Scan for the cell matching the given text and deliver its [x, y] coordinate at center. 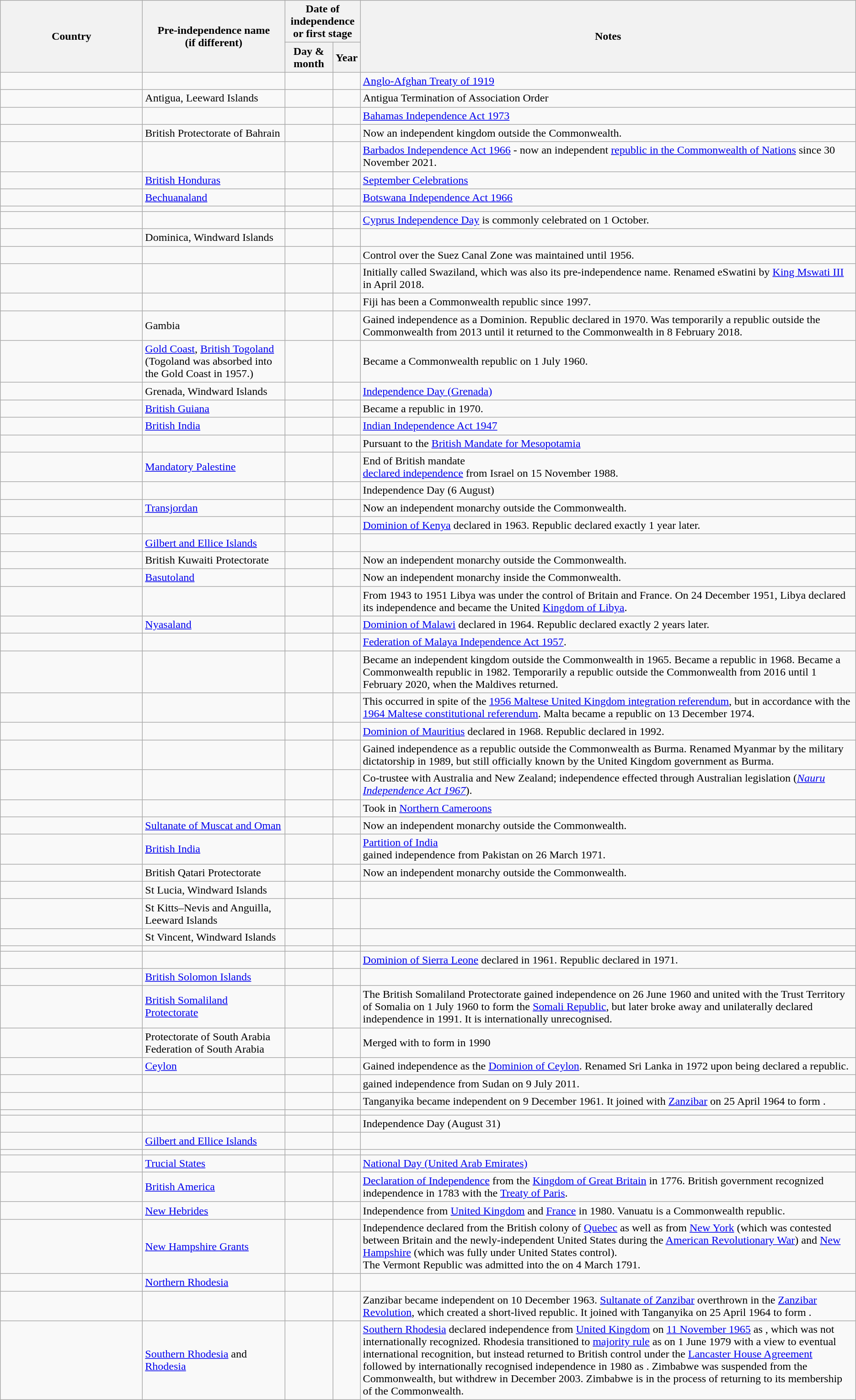
Botswana Independence Act 1966 [608, 197]
Dominion of Malawi declared in 1964. Republic declared exactly 2 years later. [608, 625]
British Kuwaiti Protectorate [214, 560]
Trucial States [214, 1163]
Co-trustee with Australia and New Zealand; independence effected through Australian legislation (Nauru Independence Act 1967). [608, 784]
National Day (United Arab Emirates) [608, 1163]
New Hampshire Grants [214, 1246]
Northern Rhodesia [214, 1282]
Anglo-Afghan Treaty of 1919 [608, 81]
Independence Day (Grenada) [608, 391]
Southern Rhodesia and Rhodesia [214, 1360]
Merged with to form in 1990 [608, 1043]
Partition of India gained independence from Pakistan on 26 March 1971. [608, 849]
New Hebrides [214, 1210]
Barbados Independence Act 1966 - now an independent republic in the Commonwealth of Nations since 30 November 2021. [608, 156]
Pre-independence name(if different) [214, 37]
End of British mandate declared independence from Israel on 15 November 1988. [608, 467]
Sultanate of Muscat and Oman [214, 825]
Tanganyika became independent on 9 December 1961. It joined with Zanzibar on 25 April 1964 to form . [608, 1101]
British Somaliland Protectorate [214, 1007]
Protectorate of South ArabiaFederation of South Arabia [214, 1043]
British Solomon Islands [214, 977]
Control over the Suez Canal Zone was maintained until 1956. [608, 255]
Initially called Swaziland, which was also its pre-independence name. Renamed eSwatini by King Mswati III in April 2018. [608, 279]
Nyasaland [214, 625]
Ceylon [214, 1066]
Grenada, Windward Islands [214, 391]
St Vincent, Windward Islands [214, 937]
Became a Commonwealth republic on 1 July 1960. [608, 362]
September Celebrations [608, 180]
Became a republic in 1970. [608, 409]
Indian Independence Act 1947 [608, 426]
Day & month [309, 58]
Now an independent kingdom outside the Commonwealth. [608, 133]
Country [71, 37]
Declaration of Independence from the Kingdom of Great Britain in 1776. British government recognized independence in 1783 with the Treaty of Paris. [608, 1187]
Took in Northern Cameroons [608, 808]
Now an independent monarchy inside the Commonwealth. [608, 577]
British Guiana [214, 409]
British Qatari Protectorate [214, 873]
Antigua, Leeward Islands [214, 98]
Gambia [214, 325]
Fiji has been a Commonwealth republic since 1997. [608, 302]
Mandatory Palestine [214, 467]
Date of independenceor first stage [323, 21]
Year [347, 58]
St Lucia, Windward Islands [214, 890]
Dominion of Kenya declared in 1963. Republic declared exactly 1 year later. [608, 525]
Dominion of Sierra Leone declared in 1961. Republic declared in 1971. [608, 959]
Federation of Malaya Independence Act 1957. [608, 642]
St Kitts–Nevis and Anguilla, Leeward Islands [214, 913]
Bechuanaland [214, 197]
Notes [608, 37]
British America [214, 1187]
Bahamas Independence Act 1973 [608, 116]
British Honduras [214, 180]
Gained independence as the Dominion of Ceylon. Renamed Sri Lanka in 1972 upon being declared a republic. [608, 1066]
gained independence from Sudan on 9 July 2011. [608, 1084]
Dominica, Windward Islands [214, 237]
Independence Day (August 31) [608, 1123]
British Protectorate of Bahrain [214, 133]
Antigua Termination of Association Order [608, 98]
Pursuant to the British Mandate for Mesopotamia [608, 443]
Independence from United Kingdom and France in 1980. Vanuatu is a Commonwealth republic. [608, 1210]
Transjordan [214, 508]
Gold Coast, British Togoland (Togoland was absorbed into the Gold Coast in 1957.) [214, 362]
Cyprus Independence Day is commonly celebrated on 1 October. [608, 220]
Independence Day (6 August) [608, 490]
Dominion of Mauritius declared in 1968. Republic declared in 1992. [608, 731]
Basutoland [214, 577]
